Locate the cell with the specified text and output its (X, Y) center coordinate. 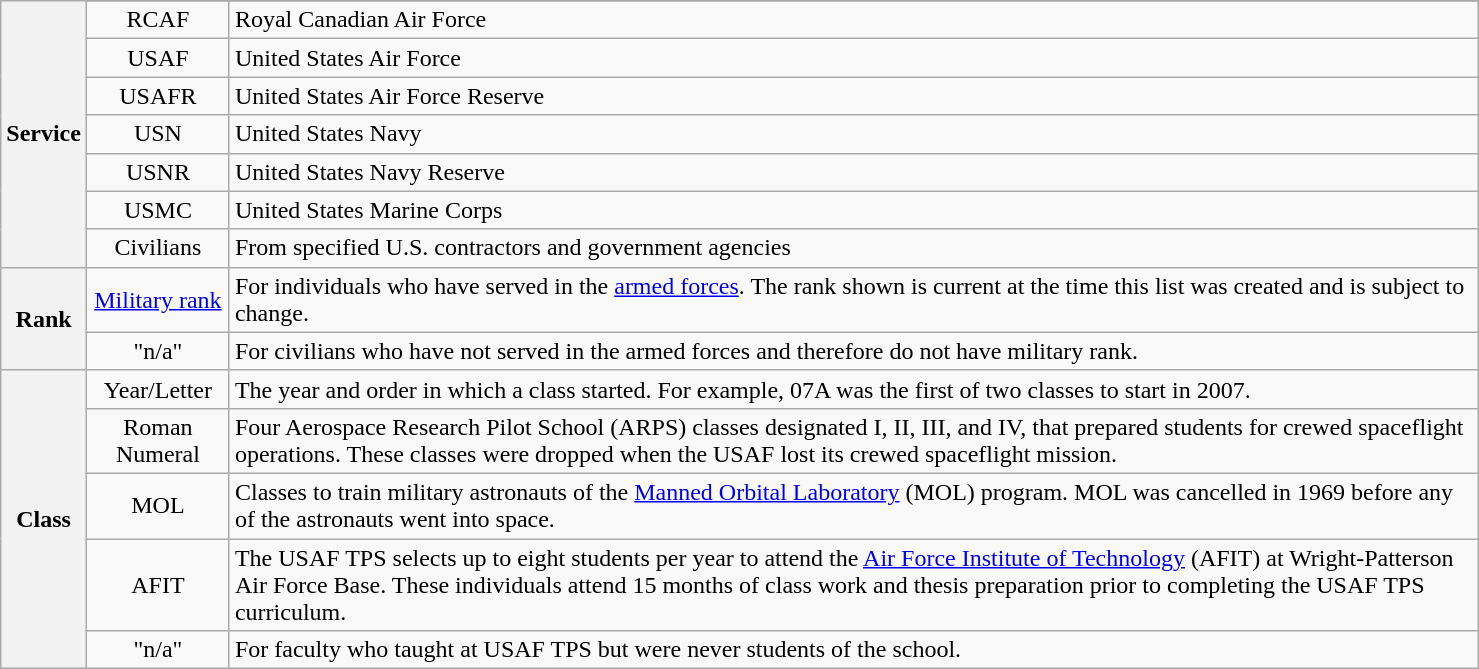
USAFR (158, 96)
Roman Numeral (158, 440)
For civilians who have not served in the armed forces and therefore do not have military rank. (854, 351)
The year and order in which a class started. For example, 07A was the first of two classes to start in 2007. (854, 389)
Royal Canadian Air Force (854, 20)
USN (158, 134)
Year/Letter (158, 389)
Service (44, 134)
USNR (158, 172)
RCAF (158, 20)
Class (44, 519)
For faculty who taught at USAF TPS but were never students of the school. (854, 650)
Civilians (158, 248)
For individuals who have served in the armed forces. The rank shown is current at the time this list was created and is subject to change. (854, 300)
AFIT (158, 584)
USMC (158, 210)
United States Air Force (854, 58)
United States Navy Reserve (854, 172)
Military rank (158, 300)
From specified U.S. contractors and government agencies (854, 248)
MOL (158, 506)
United States Marine Corps (854, 210)
United States Air Force Reserve (854, 96)
USAF (158, 58)
United States Navy (854, 134)
Rank (44, 318)
